Determine the [x, y] coordinate at the center of the cell enclosing the given text.  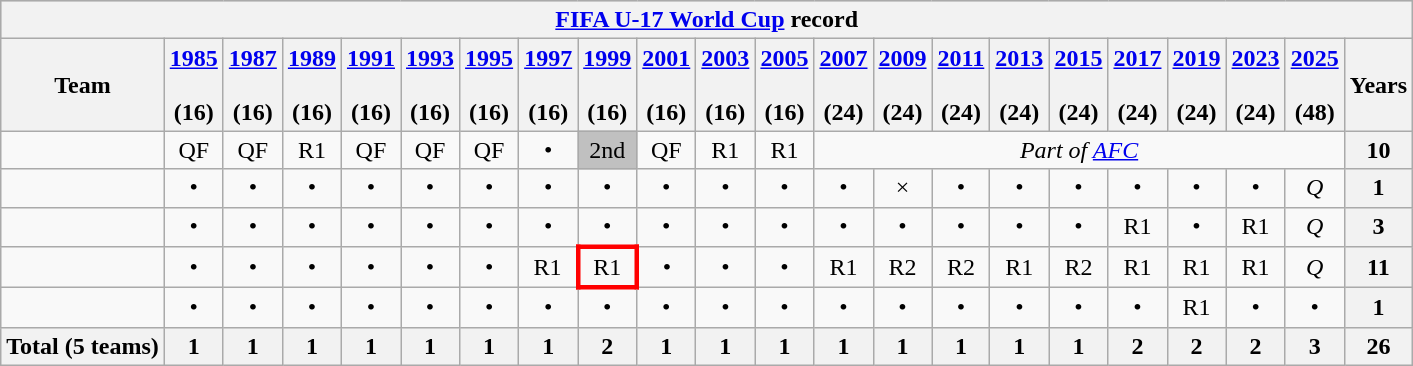
Team [83, 85]
1991(16) [370, 85]
1997(16) [548, 85]
2003(16) [726, 85]
1999(16) [608, 85]
2023(24) [1256, 85]
Total (5 teams) [83, 346]
Part of AFC [1079, 150]
2nd [608, 150]
2017(24) [1138, 85]
2025(48) [1314, 85]
1995(16) [490, 85]
2013(24) [1020, 85]
2001(16) [666, 85]
1993(16) [430, 85]
10 [1378, 150]
2005(16) [784, 85]
26 [1378, 346]
× [902, 188]
2007(24) [844, 85]
FIFA U-17 World Cup record [707, 20]
1987(16) [252, 85]
2019(24) [1196, 85]
Years [1378, 85]
11 [1378, 268]
1985(16) [194, 85]
2009(24) [902, 85]
1989(16) [312, 85]
2011(24) [961, 85]
2015(24) [1078, 85]
